Capture the cell that displays the provided text and extract its [X, Y] central coordinate. 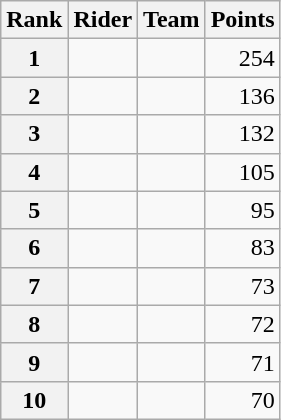
105 [242, 172]
10 [34, 400]
254 [242, 58]
9 [34, 362]
5 [34, 210]
136 [242, 96]
1 [34, 58]
8 [34, 324]
3 [34, 134]
7 [34, 286]
4 [34, 172]
71 [242, 362]
Rider [103, 20]
70 [242, 400]
132 [242, 134]
2 [34, 96]
6 [34, 248]
95 [242, 210]
72 [242, 324]
73 [242, 286]
83 [242, 248]
Team [172, 20]
Rank [34, 20]
Points [242, 20]
